Identify which cell holds the provided text, then report its (X, Y) central coordinate. 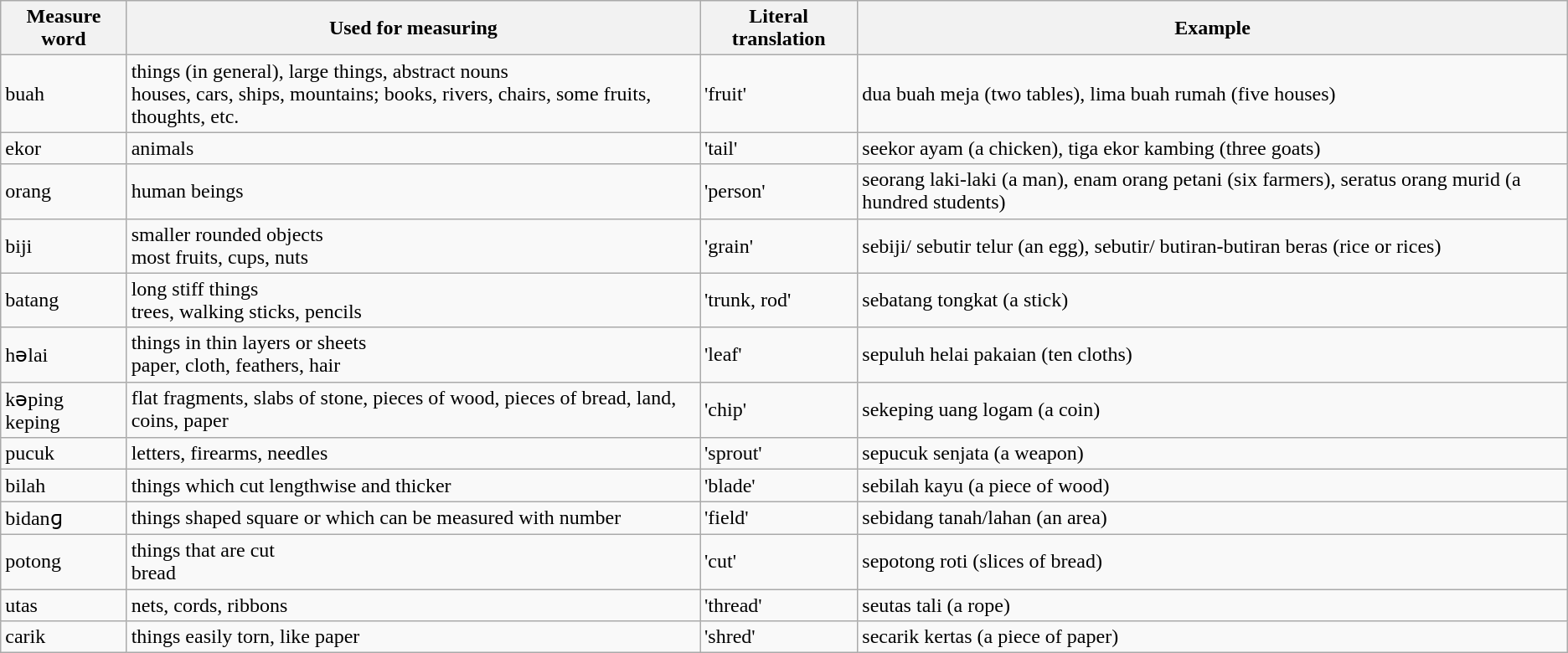
pucuk (64, 454)
'chip' (779, 410)
human beings (413, 191)
long stiff thingstrees, walking sticks, pencils (413, 300)
kəping keping (64, 410)
batang (64, 300)
buah (64, 94)
'trunk, rod' (779, 300)
həlai (64, 355)
sebatang tongkat (a stick) (1213, 300)
'thread' (779, 605)
carik (64, 637)
utas (64, 605)
nets, cords, ribbons (413, 605)
things which cut lengthwise and thicker (413, 486)
Measure word (64, 28)
sebidang tanah/lahan (an area) (1213, 518)
'tail' (779, 148)
'person' (779, 191)
orang (64, 191)
sebilah kayu (a piece of wood) (1213, 486)
'blade' (779, 486)
'field' (779, 518)
sebiji/ sebutir telur (an egg), sebutir/ butiran-butiran beras (rice or rices) (1213, 246)
ekor (64, 148)
bilah (64, 486)
seutas tali (a rope) (1213, 605)
'shred' (779, 637)
potong (64, 561)
'cut' (779, 561)
biji (64, 246)
sepucuk senjata (a weapon) (1213, 454)
flat fragments, slabs of stone, pieces of wood, pieces of bread, land, coins, paper (413, 410)
seekor ayam (a chicken), tiga ekor kambing (three goats) (1213, 148)
things easily torn, like paper (413, 637)
'fruit' (779, 94)
things (in general), large things, abstract nounshouses, cars, ships, mountains; books, rivers, chairs, some fruits, thoughts, etc. (413, 94)
letters, firearms, needles (413, 454)
things shaped square or which can be measured with number (413, 518)
sepuluh helai pakaian (ten cloths) (1213, 355)
things in thin layers or sheetspaper, cloth, feathers, hair (413, 355)
smaller rounded objectsmost fruits, cups, nuts (413, 246)
'grain' (779, 246)
dua buah meja (two tables), lima buah rumah (five houses) (1213, 94)
Used for measuring (413, 28)
'leaf' (779, 355)
sekeping uang logam (a coin) (1213, 410)
secarik kertas (a piece of paper) (1213, 637)
'sprout' (779, 454)
sepotong roti (slices of bread) (1213, 561)
seorang laki-laki (a man), enam orang petani (six farmers), seratus orang murid (a hundred students) (1213, 191)
things that are cutbread (413, 561)
Literal translation (779, 28)
Example (1213, 28)
animals (413, 148)
bidanɡ (64, 518)
